For the text-containing cell, return its midpoint in (X, Y) coordinate format. 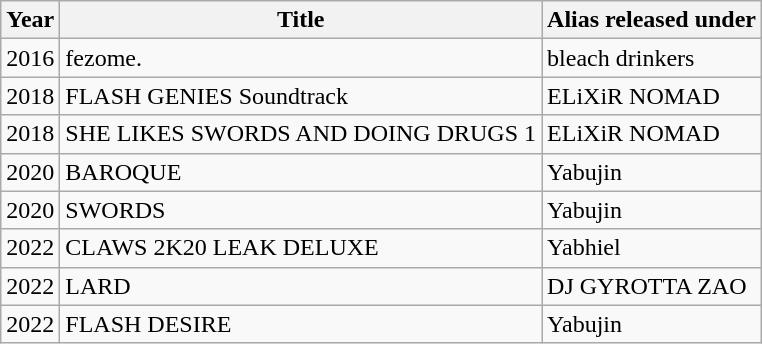
Alias released under (652, 20)
SHE LIKES SWORDS AND DOING DRUGS 1 (301, 134)
bleach drinkers (652, 58)
BAROQUE (301, 172)
FLASH DESIRE (301, 324)
DJ GYROTTA ZAO (652, 286)
Year (30, 20)
LARD (301, 286)
2016 (30, 58)
SWORDS (301, 210)
CLAWS 2K20 LEAK DELUXE (301, 248)
Yabhiel (652, 248)
FLASH GENIES Soundtrack (301, 96)
fezome. (301, 58)
Title (301, 20)
